Locate the cell with the specified text and output its (X, Y) center coordinate. 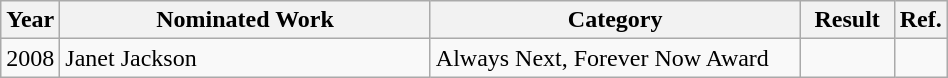
Year (30, 20)
Always Next, Forever Now Award (615, 58)
Nominated Work (245, 20)
2008 (30, 58)
Janet Jackson (245, 58)
Category (615, 20)
Result (847, 20)
Ref. (920, 20)
